Identify which cell holds the provided text, then report its [X, Y] central coordinate. 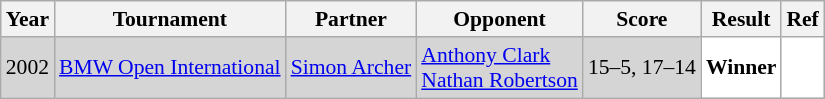
15–5, 17–14 [642, 68]
Result [742, 19]
Tournament [170, 19]
Year [28, 19]
Partner [352, 19]
2002 [28, 68]
Anthony Clark Nathan Robertson [500, 68]
Score [642, 19]
Ref [802, 19]
Simon Archer [352, 68]
Winner [742, 68]
Opponent [500, 19]
BMW Open International [170, 68]
